Provide the (X, Y) coordinate of the cell's center where the given text is located.  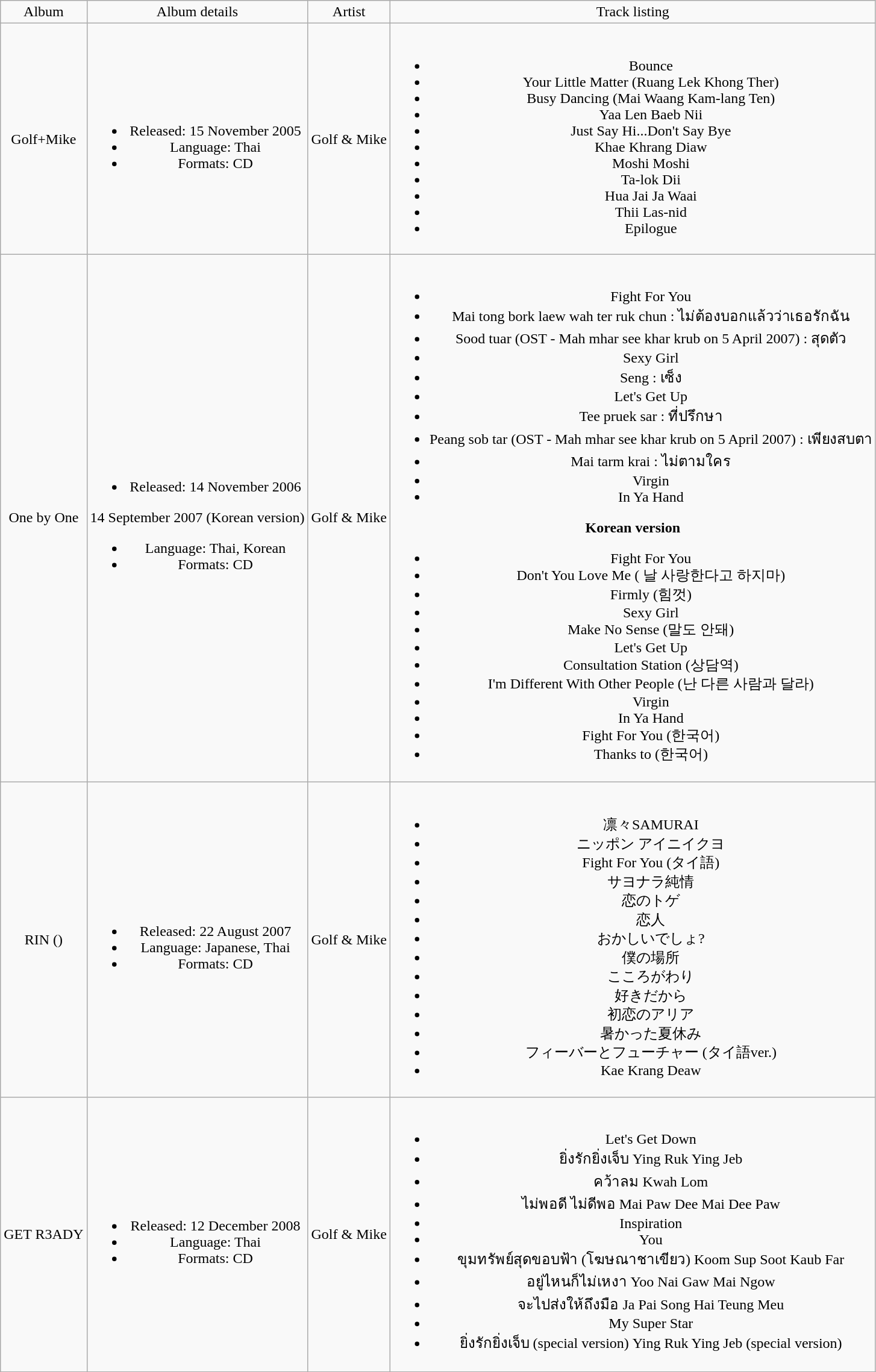
Album details (198, 12)
RIN () (43, 940)
Album (43, 12)
Released: 12 December 2008Language: ThaiFormats: CD (198, 1235)
Golf+Mike (43, 139)
One by One (43, 518)
Released: 15 November 2005Language: ThaiFormats: CD (198, 139)
Track listing (633, 12)
GET R3ADY (43, 1235)
Artist (349, 12)
凛々SAMURAIニッポン アイニイクヨFight For You (タイ語)サヨナラ純情恋のトゲ恋人おかしいでしょ?僕の場所こころがわり好きだから初恋のアリア暑かった夏休みフィーバーとフューチャー (タイ語ver.)Kae Krang Deaw (633, 940)
Released: 22 August 2007Language: Japanese, ThaiFormats: CD (198, 940)
Released: 14 November 200614 September 2007 (Korean version)Language: Thai, KoreanFormats: CD (198, 518)
